For the text-containing cell, return its midpoint in (x, y) coordinate format. 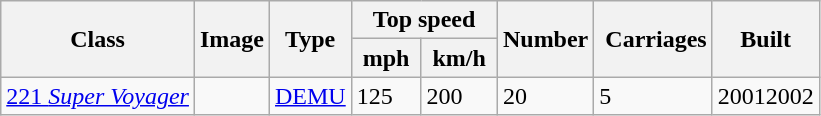
Number (545, 39)
Type (311, 39)
km/h (459, 58)
Top speed (424, 20)
125 (386, 96)
mph (386, 58)
5 (653, 96)
221 Super Voyager (98, 96)
200 (459, 96)
Class (98, 39)
Carriages (653, 39)
20 (545, 96)
Built (766, 39)
DEMU (311, 96)
Image (232, 39)
20012002 (766, 96)
